From the cell containing the given text, extract its center point as (X, Y) coordinate. 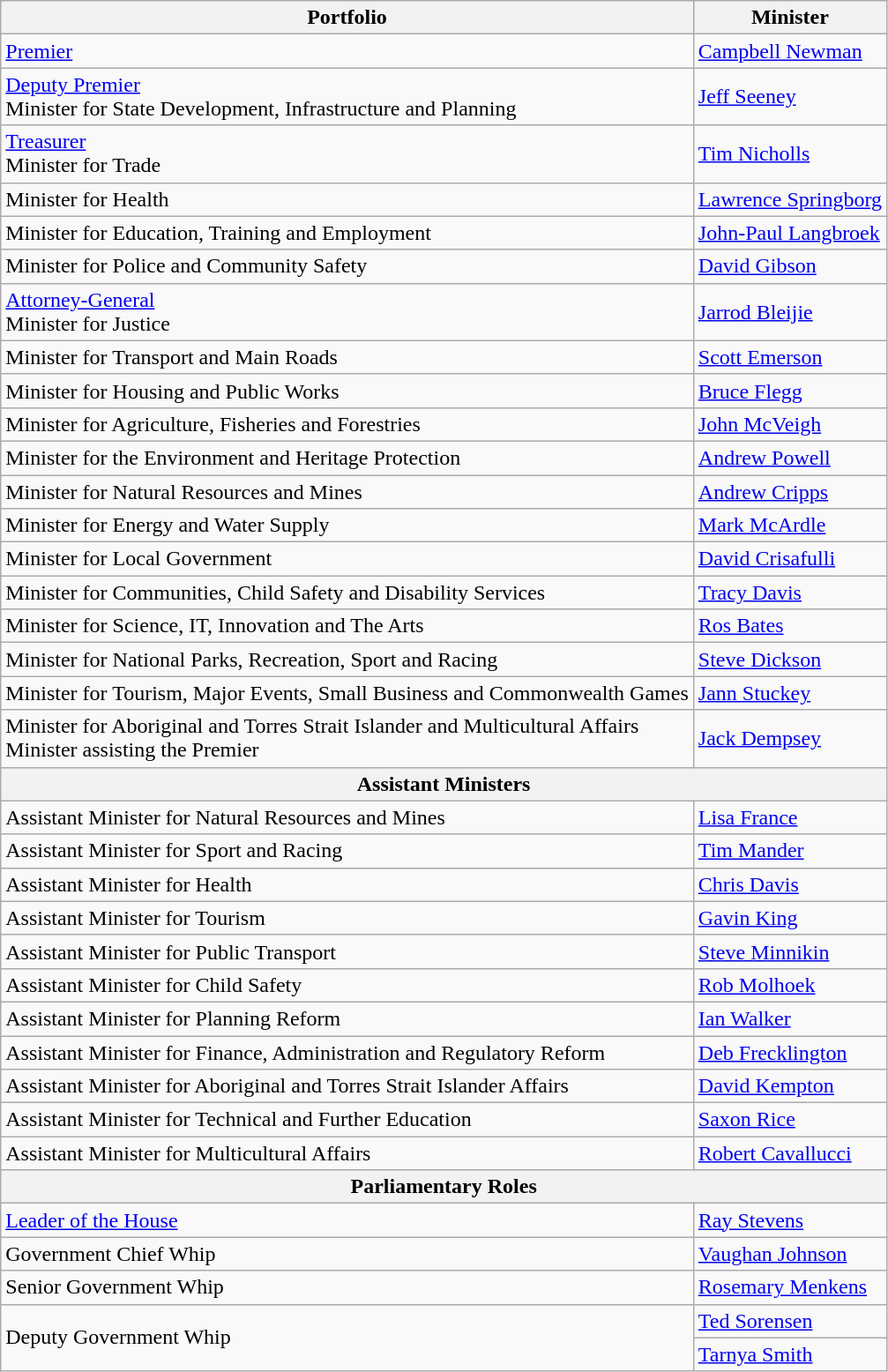
David Crisafulli (790, 559)
Premier (347, 51)
Tim Nicholls (790, 153)
Minister for Housing and Public Works (347, 391)
Assistant Minister for Public Transport (347, 951)
Minister for Transport and Main Roads (347, 357)
Robert Cavallucci (790, 1153)
David Kempton (790, 1086)
Portfolio (347, 18)
Ros Bates (790, 626)
Rob Molhoek (790, 985)
Minister for Local Government (347, 559)
John McVeigh (790, 424)
Deputy PremierMinister for State Development, Infrastructure and Planning (347, 97)
Ray Stevens (790, 1220)
Deputy Government Whip (347, 1338)
Mark McArdle (790, 526)
Assistant Minister for Child Safety (347, 985)
Deb Frecklington (790, 1052)
Vaughan Johnson (790, 1254)
Minister for the Environment and Heritage Protection (347, 458)
Assistant Minister for Sport and Racing (347, 851)
Lisa France (790, 817)
Gavin King (790, 918)
Assistant Minister for Natural Resources and Mines (347, 817)
Assistant Minister for Aboriginal and Torres Strait Islander Affairs (347, 1086)
Jeff Seeney (790, 97)
Government Chief Whip (347, 1254)
Minister for Police and Community Safety (347, 266)
Assistant Minister for Health (347, 884)
Minister for Tourism, Major Events, Small Business and Commonwealth Games (347, 693)
Jann Stuckey (790, 693)
Steve Minnikin (790, 951)
Minister for Science, IT, Innovation and The Arts (347, 626)
Parliamentary Roles (444, 1187)
Tarnya Smith (790, 1354)
Jack Dempsey (790, 739)
Andrew Cripps (790, 491)
Minister for Health (347, 199)
Ian Walker (790, 1018)
Assistant Minister for Multicultural Affairs (347, 1153)
Jarrod Bleijie (790, 312)
Minister for Communities, Child Safety and Disability Services (347, 593)
David Gibson (790, 266)
Scott Emerson (790, 357)
Tracy Davis (790, 593)
John-Paul Langbroek (790, 233)
Minister (790, 18)
Steve Dickson (790, 660)
Senior Government Whip (347, 1287)
Rosemary Menkens (790, 1287)
Attorney-GeneralMinister for Justice (347, 312)
Bruce Flegg (790, 391)
Assistant Ministers (444, 784)
Minister for Aboriginal and Torres Strait Islander and Multicultural AffairsMinister assisting the Premier (347, 739)
Andrew Powell (790, 458)
Lawrence Springborg (790, 199)
Campbell Newman (790, 51)
Minister for Natural Resources and Mines (347, 491)
Chris Davis (790, 884)
Assistant Minister for Tourism (347, 918)
Minister for National Parks, Recreation, Sport and Racing (347, 660)
Assistant Minister for Planning Reform (347, 1018)
Assistant Minister for Finance, Administration and Regulatory Reform (347, 1052)
Tim Mander (790, 851)
Assistant Minister for Technical and Further Education (347, 1120)
Ted Sorensen (790, 1321)
Saxon Rice (790, 1120)
Minister for Energy and Water Supply (347, 526)
Minister for Education, Training and Employment (347, 233)
Leader of the House (347, 1220)
TreasurerMinister for Trade (347, 153)
Minister for Agriculture, Fisheries and Forestries (347, 424)
